Search for the cell housing the specified text and yield its [X, Y] center coordinate. 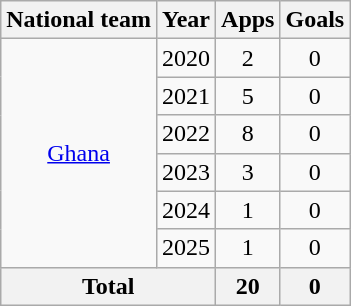
8 [248, 134]
2022 [186, 134]
2025 [186, 248]
5 [248, 96]
2 [248, 58]
2020 [186, 58]
2021 [186, 96]
National team [79, 20]
2024 [186, 210]
2023 [186, 172]
Goals [315, 20]
Apps [248, 20]
20 [248, 286]
Year [186, 20]
Ghana [79, 153]
3 [248, 172]
Total [108, 286]
